Pinpoint the cell where the given text exists, returning its (x, y) midpoint coordinate. 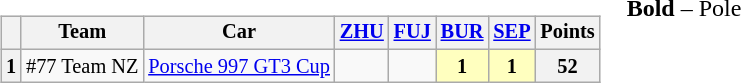
Car (238, 33)
Porsche 997 GT3 Cup (238, 66)
ZHU (362, 33)
SEP (512, 33)
Team (82, 33)
#77 Team NZ (82, 66)
52 (567, 66)
BUR (462, 33)
Points (567, 33)
FUJ (412, 33)
